Return the (X, Y) coordinate for the center point of the cell that contains the specified text.  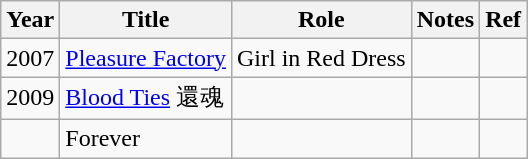
Girl in Red Dress (321, 58)
Role (321, 20)
Title (146, 20)
Forever (146, 138)
Ref (504, 20)
Blood Ties 還魂 (146, 98)
2009 (30, 98)
Pleasure Factory (146, 58)
Notes (445, 20)
2007 (30, 58)
Year (30, 20)
